For the text-containing cell, return its midpoint in (X, Y) coordinate format. 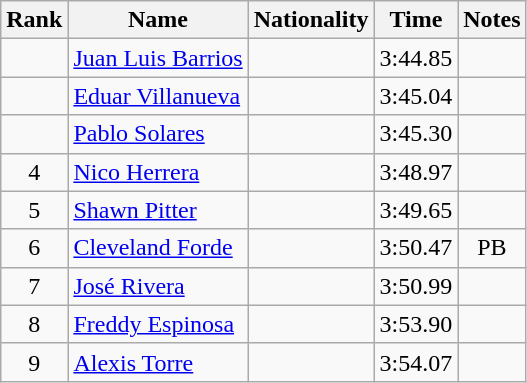
Notes (492, 20)
Shawn Pitter (158, 210)
Eduar Villanueva (158, 96)
3:48.97 (416, 172)
5 (34, 210)
3:49.65 (416, 210)
9 (34, 362)
3:50.99 (416, 286)
Time (416, 20)
3:45.30 (416, 134)
Freddy Espinosa (158, 324)
3:45.04 (416, 96)
3:44.85 (416, 58)
Juan Luis Barrios (158, 58)
PB (492, 248)
Alexis Torre (158, 362)
3:50.47 (416, 248)
6 (34, 248)
7 (34, 286)
Nico Herrera (158, 172)
Pablo Solares (158, 134)
Rank (34, 20)
Cleveland Forde (158, 248)
3:54.07 (416, 362)
3:53.90 (416, 324)
Nationality (311, 20)
4 (34, 172)
José Rivera (158, 286)
Name (158, 20)
8 (34, 324)
